Locate the cell with the specified text and output its (x, y) center coordinate. 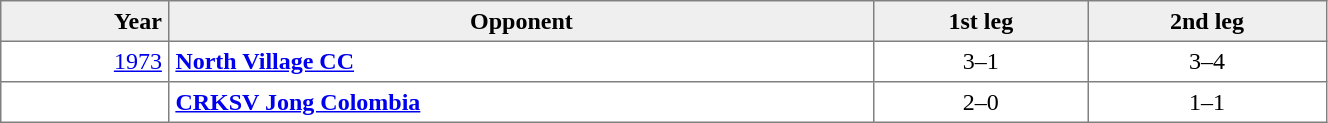
Year (85, 21)
North Village CC (522, 61)
1973 (85, 61)
Opponent (522, 21)
1st leg (980, 21)
2nd leg (1208, 21)
CRKSV Jong Colombia (522, 102)
2–0 (980, 102)
3–4 (1208, 61)
3–1 (980, 61)
1–1 (1208, 102)
